Find where the given text appears and provide that cell's center as (X, Y) coordinate. 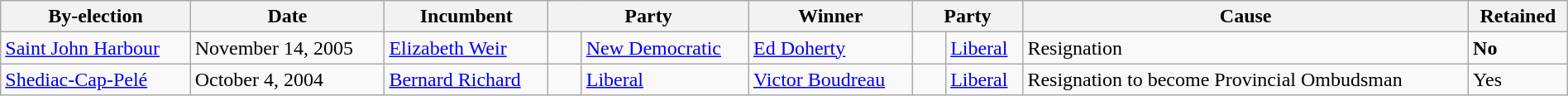
Date (288, 17)
Resignation (1245, 48)
Incumbent (466, 17)
Resignation to become Provincial Ombudsman (1245, 79)
Ed Doherty (830, 48)
Yes (1518, 79)
New Democratic (665, 48)
Retained (1518, 17)
Shediac-Cap-Pelé (96, 79)
Cause (1245, 17)
October 4, 2004 (288, 79)
Bernard Richard (466, 79)
November 14, 2005 (288, 48)
No (1518, 48)
Elizabeth Weir (466, 48)
By-election (96, 17)
Winner (830, 17)
Victor Boudreau (830, 79)
Saint John Harbour (96, 48)
